For the text-containing cell, return its midpoint in [x, y] coordinate format. 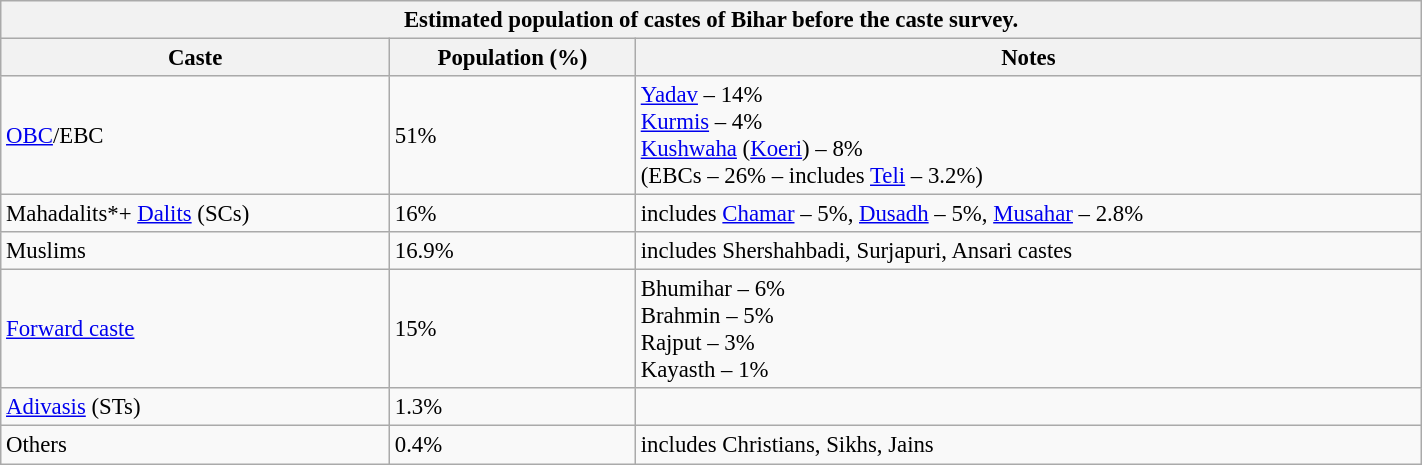
OBC/EBC [196, 136]
Adivasis (STs) [196, 407]
Forward caste [196, 330]
includes Chamar – 5%, Dusadh – 5%, Musahar – 2.8% [1028, 214]
Muslims [196, 251]
Others [196, 445]
1.3% [512, 407]
51% [512, 136]
16% [512, 214]
Caste [196, 58]
Population (%) [512, 58]
Bhumihar – 6%Brahmin – 5% Rajput – 3%Kayasth – 1% [1028, 330]
Yadav – 14% Kurmis – 4% Kushwaha (Koeri) – 8%(EBCs – 26% – includes Teli – 3.2%) [1028, 136]
includes Shershahbadi, Surjapuri, Ansari castes [1028, 251]
0.4% [512, 445]
Notes [1028, 58]
15% [512, 330]
includes Christians, Sikhs, Jains [1028, 445]
16.9% [512, 251]
Mahadalits*+ Dalits (SCs) [196, 214]
Estimated population of castes of Bihar before the caste survey. [711, 20]
